Pinpoint the cell where the given text exists, returning its (X, Y) midpoint coordinate. 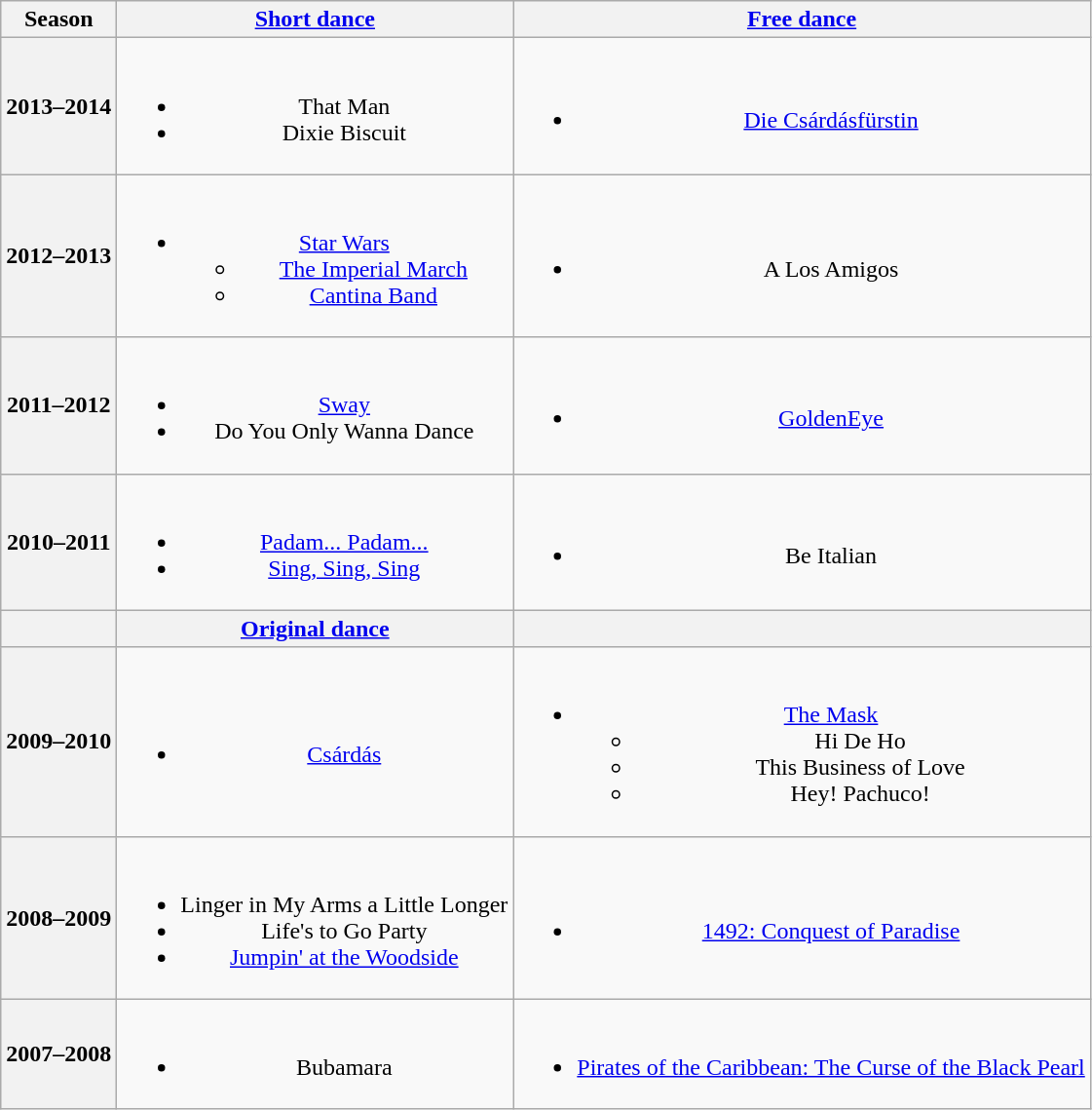
Be Italian (802, 542)
Sway Do You Only Wanna Dance (316, 405)
Csárdás (316, 742)
2008–2009 (58, 918)
2012–2013 (58, 255)
2013–2014 (58, 106)
That Man Dixie Biscuit (316, 106)
Linger in My Arms a Little Longer Life's to Go PartyJumpin' at the Woodside (316, 918)
Pirates of the Caribbean: The Curse of the Black Pearl (802, 1054)
Short dance (316, 19)
A Los Amigos (802, 255)
2007–2008 (58, 1054)
Padam... Padam... Sing, Sing, Sing (316, 542)
1492: Conquest of Paradise (802, 918)
2010–2011 (58, 542)
Original dance (316, 629)
Season (58, 19)
2011–2012 (58, 405)
2009–2010 (58, 742)
GoldenEye (802, 405)
Die Csárdásfürstin (802, 106)
The MaskHi De HoThis Business of LoveHey! Pachuco! (802, 742)
Free dance (802, 19)
Star Wars The Imperial MarchCantina Band (316, 255)
Bubamara (316, 1054)
